Pinpoint the cell where the given text exists, returning its [X, Y] midpoint coordinate. 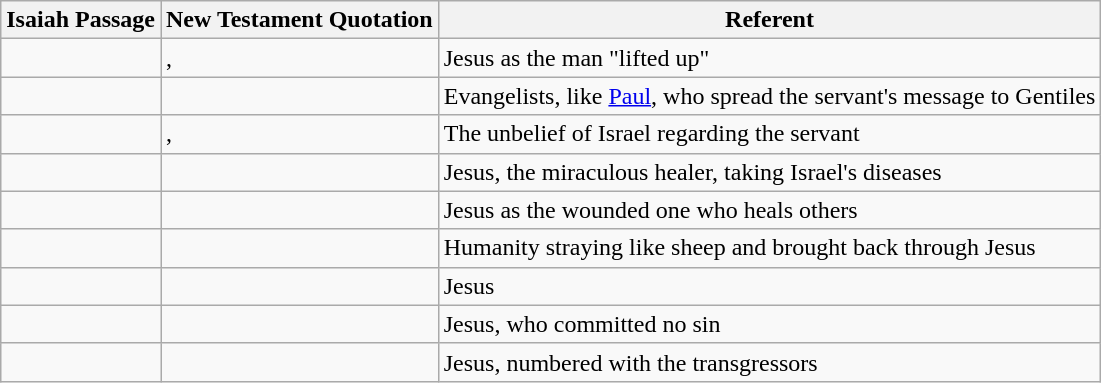
New Testament Quotation [299, 20]
Evangelists, like Paul, who spread the servant's message to Gentiles [770, 96]
Humanity straying like sheep and brought back through Jesus [770, 248]
Jesus as the man "lifted up" [770, 58]
Jesus, numbered with the transgressors [770, 362]
Referent [770, 20]
Jesus as the wounded one who heals others [770, 210]
Isaiah Passage [81, 20]
Jesus, the miraculous healer, taking Israel's diseases [770, 172]
Jesus [770, 286]
The unbelief of Israel regarding the servant [770, 134]
Jesus, who committed no sin [770, 324]
